Return (x, y) of the center of cell containing provided text 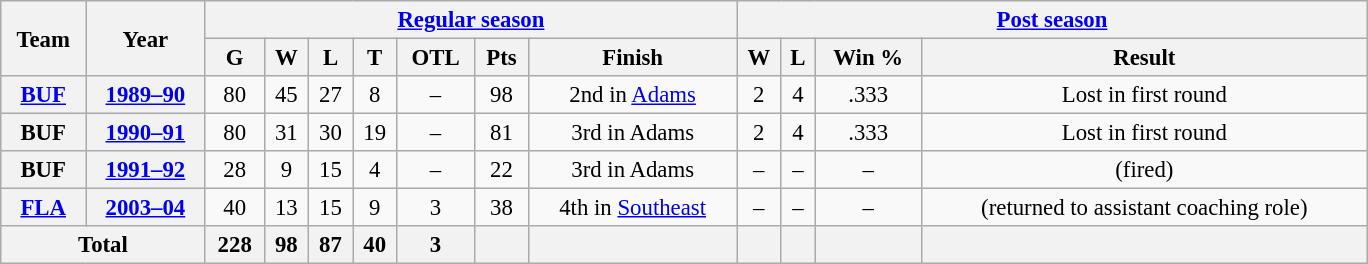
28 (234, 170)
Win % (868, 58)
31 (286, 133)
Finish (633, 58)
45 (286, 95)
2nd in Adams (633, 95)
Regular season (471, 20)
1991–92 (146, 170)
22 (501, 170)
13 (286, 208)
87 (330, 245)
2003–04 (146, 208)
Pts (501, 58)
19 (375, 133)
Post season (1052, 20)
(fired) (1144, 170)
T (375, 58)
8 (375, 95)
38 (501, 208)
(returned to assistant coaching role) (1144, 208)
4th in Southeast (633, 208)
1989–90 (146, 95)
Total (103, 245)
OTL (436, 58)
30 (330, 133)
81 (501, 133)
27 (330, 95)
228 (234, 245)
Year (146, 38)
Team (44, 38)
1990–91 (146, 133)
Result (1144, 58)
FLA (44, 208)
G (234, 58)
